From the cell containing the given text, extract its center point as (x, y) coordinate. 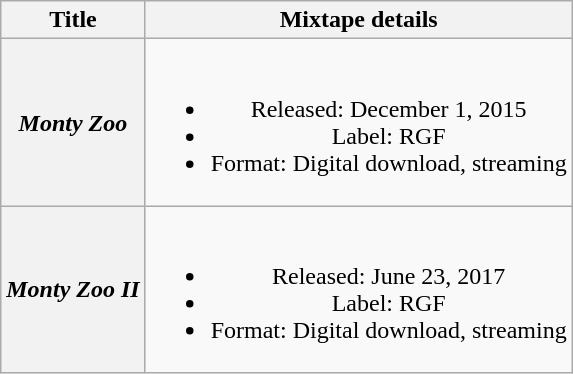
Mixtape details (358, 20)
Released: June 23, 2017Label: RGFFormat: Digital download, streaming (358, 290)
Monty Zoo (73, 122)
Released: December 1, 2015Label: RGFFormat: Digital download, streaming (358, 122)
Monty Zoo II (73, 290)
Title (73, 20)
